Return (X, Y) of the center of cell containing provided text 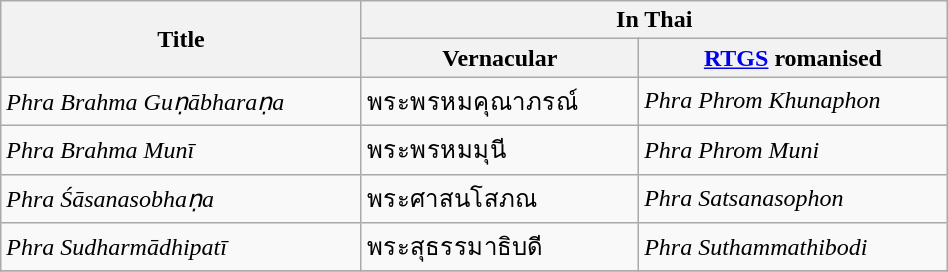
พระสุธรรมาธิบดี (500, 248)
In Thai (654, 20)
Phra Suthammathibodi (794, 248)
พระพรหมคุณาภรณ์ (500, 102)
Phra Śāsanasobhaṇa (181, 198)
Phra Brahma Guṇābharaṇa (181, 102)
Phra Sudharmādhipatī (181, 248)
Phra Satsanasophon (794, 198)
RTGS romanised (794, 58)
พระศาสนโสภณ (500, 198)
Phra Brahma Munī (181, 150)
Phra Phrom Khunaphon (794, 102)
พระพรหมมุนี (500, 150)
Vernacular (500, 58)
Title (181, 39)
Phra Phrom Muni (794, 150)
